Scan for the cell matching the given text and deliver its (X, Y) coordinate at center. 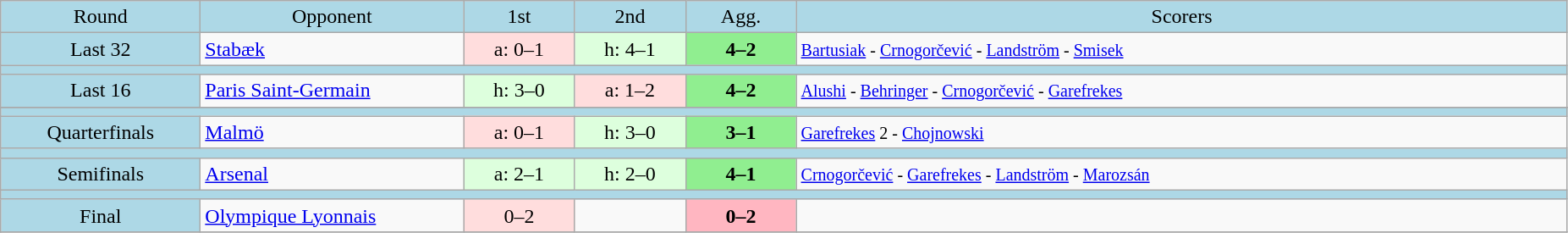
Arsenal (332, 174)
Quarterfinals (101, 132)
h: 4–1 (630, 49)
4–1 (741, 174)
Bartusiak - Crnogorčević - Landström - Smisek (1181, 49)
Final (101, 215)
Crnogorčević - Garefrekes - Landström - Marozsán (1181, 174)
Semifinals (101, 174)
Last 16 (101, 91)
Olympique Lyonnais (332, 215)
h: 2–0 (630, 174)
1st (520, 17)
Alushi - Behringer - Crnogorčević - Garefrekes (1181, 91)
Round (101, 17)
3–1 (741, 132)
a: 1–2 (630, 91)
Opponent (332, 17)
Paris Saint-Germain (332, 91)
a: 2–1 (520, 174)
Scorers (1181, 17)
Garefrekes 2 - Chojnowski (1181, 132)
Agg. (741, 17)
2nd (630, 17)
Last 32 (101, 49)
Malmö (332, 132)
Stabæk (332, 49)
